Find where the given text appears and provide that cell's center as [X, Y] coordinate. 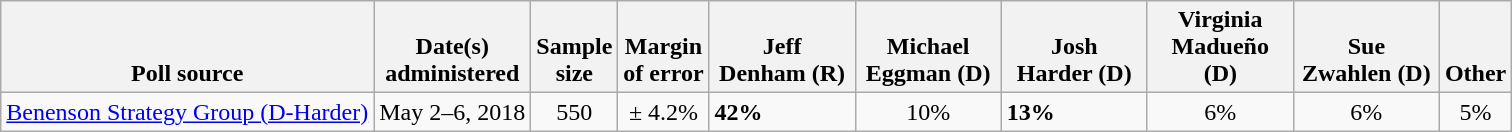
Date(s)administered [452, 47]
Marginof error [664, 47]
± 4.2% [664, 112]
Poll source [188, 47]
May 2–6, 2018 [452, 112]
JoshHarder (D) [1074, 47]
550 [574, 112]
5% [1475, 112]
Other [1475, 47]
42% [782, 112]
13% [1074, 112]
Samplesize [574, 47]
Benenson Strategy Group (D-Harder) [188, 112]
10% [928, 112]
MichaelEggman (D) [928, 47]
JeffDenham (R) [782, 47]
SueZwahlen (D) [1366, 47]
VirginiaMadueño (D) [1220, 47]
